For the text-containing cell, return its midpoint in [X, Y] coordinate format. 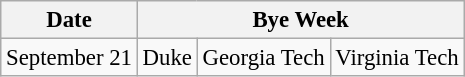
Date [69, 20]
Virginia Tech [397, 58]
Duke [167, 58]
Bye Week [300, 20]
September 21 [69, 58]
Georgia Tech [264, 58]
